Detect which cell encompasses the target text, then output its [X, Y] center coordinate. 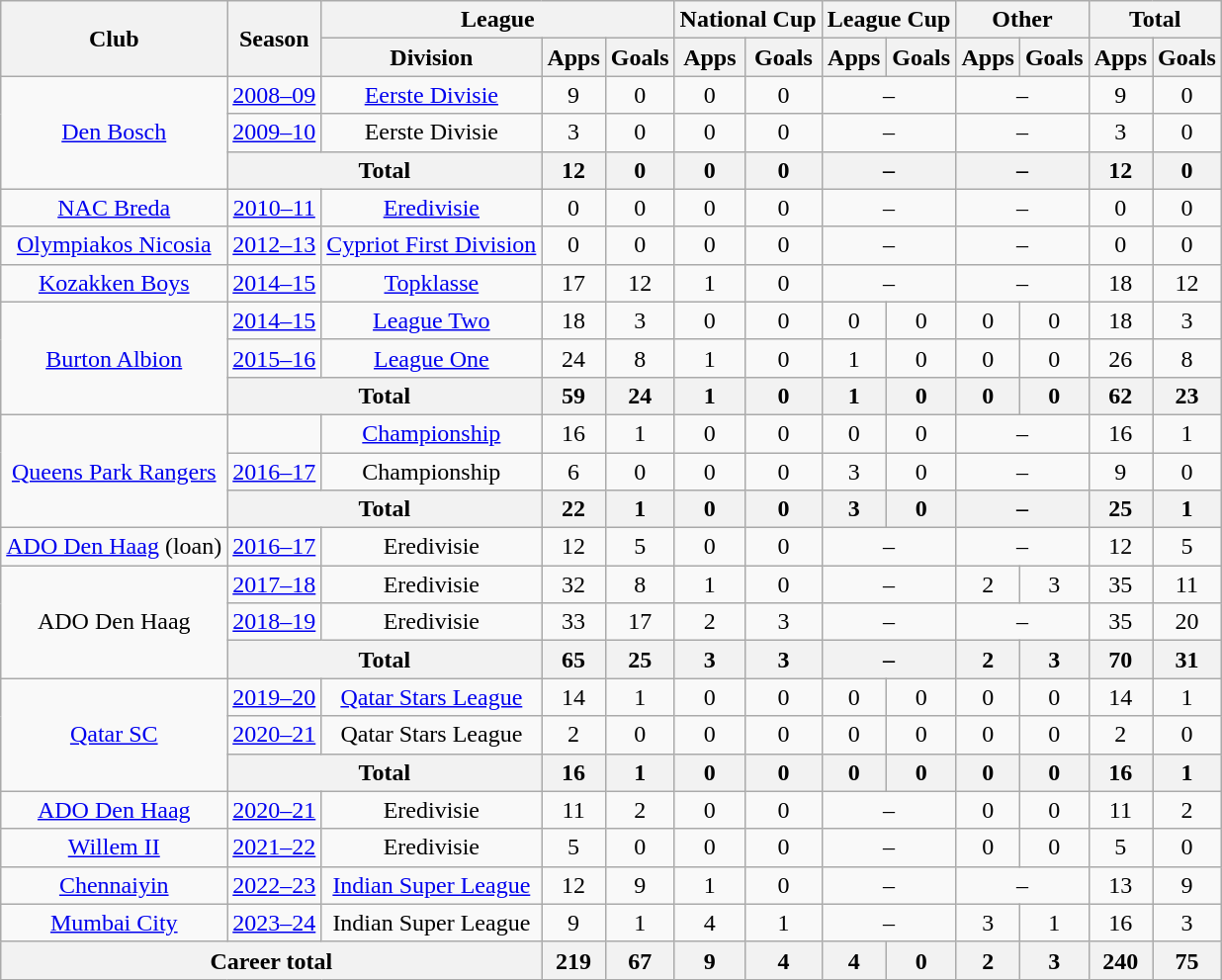
2021–22 [275, 847]
Kozakken Boys [115, 283]
20 [1187, 622]
13 [1120, 885]
32 [573, 584]
219 [573, 960]
Queens Park Rangers [115, 471]
33 [573, 622]
31 [1187, 660]
2022–23 [275, 885]
Olympiakos Nicosia [115, 245]
Division [431, 57]
2018–19 [275, 622]
Burton Albion [115, 358]
Season [275, 39]
6 [573, 472]
2010–11 [275, 208]
ADO Den Haag (loan) [115, 547]
65 [573, 660]
23 [1187, 396]
Cypriot First Division [431, 245]
National Cup [747, 20]
Willem II [115, 847]
26 [1120, 358]
2009–10 [275, 133]
League One [431, 358]
Other [1022, 20]
67 [640, 960]
70 [1120, 660]
Chennaiyin [115, 885]
Topklasse [431, 283]
NAC Breda [115, 208]
Mumbai City [115, 923]
2015–16 [275, 358]
75 [1187, 960]
League Two [431, 320]
59 [573, 396]
2019–20 [275, 697]
2023–24 [275, 923]
22 [573, 509]
Qatar SC [115, 735]
2017–18 [275, 584]
Career total [271, 960]
League Cup [889, 20]
2012–13 [275, 245]
62 [1120, 396]
2008–09 [275, 95]
Club [115, 39]
Den Bosch [115, 133]
240 [1120, 960]
League [498, 20]
